Extract the [X, Y] coordinate from the center of the cell holding the provided text.  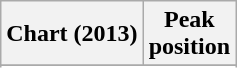
Peakposition [189, 34]
Chart (2013) [72, 34]
